Locate the cell with the specified text and output its (x, y) center coordinate. 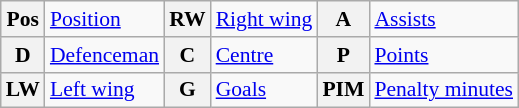
RW (188, 19)
C (188, 55)
Penalty minutes (444, 90)
Right wing (264, 19)
Goals (264, 90)
Left wing (104, 90)
LW (23, 90)
Position (104, 19)
Assists (444, 19)
Defenceman (104, 55)
Centre (264, 55)
A (343, 19)
P (343, 55)
D (23, 55)
Points (444, 55)
Pos (23, 19)
G (188, 90)
PIM (343, 90)
